Scan for the cell matching the given text and deliver its (x, y) coordinate at center. 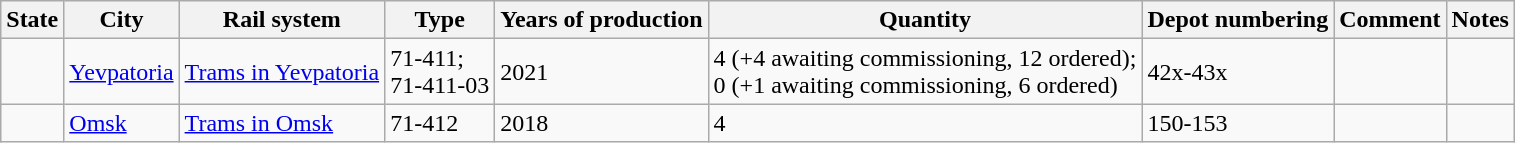
2018 (602, 123)
42х-43x (1238, 72)
71-411;71-411-03 (440, 72)
City (122, 20)
Depot numbering (1238, 20)
Years of production (602, 20)
Omsk (122, 123)
150-153 (1238, 123)
State (32, 20)
Trams in Omsk (282, 123)
4 (+4 awaiting commissioning, 12 ordered);0 (+1 awaiting commissioning, 6 ordered) (925, 72)
Rail system (282, 20)
Notes (1480, 20)
71-412 (440, 123)
Type (440, 20)
4 (925, 123)
Quantity (925, 20)
Yevpatoria (122, 72)
Trams in Yevpatoria (282, 72)
2021 (602, 72)
Comment (1390, 20)
